Find where the given text appears and provide that cell's center as [x, y] coordinate. 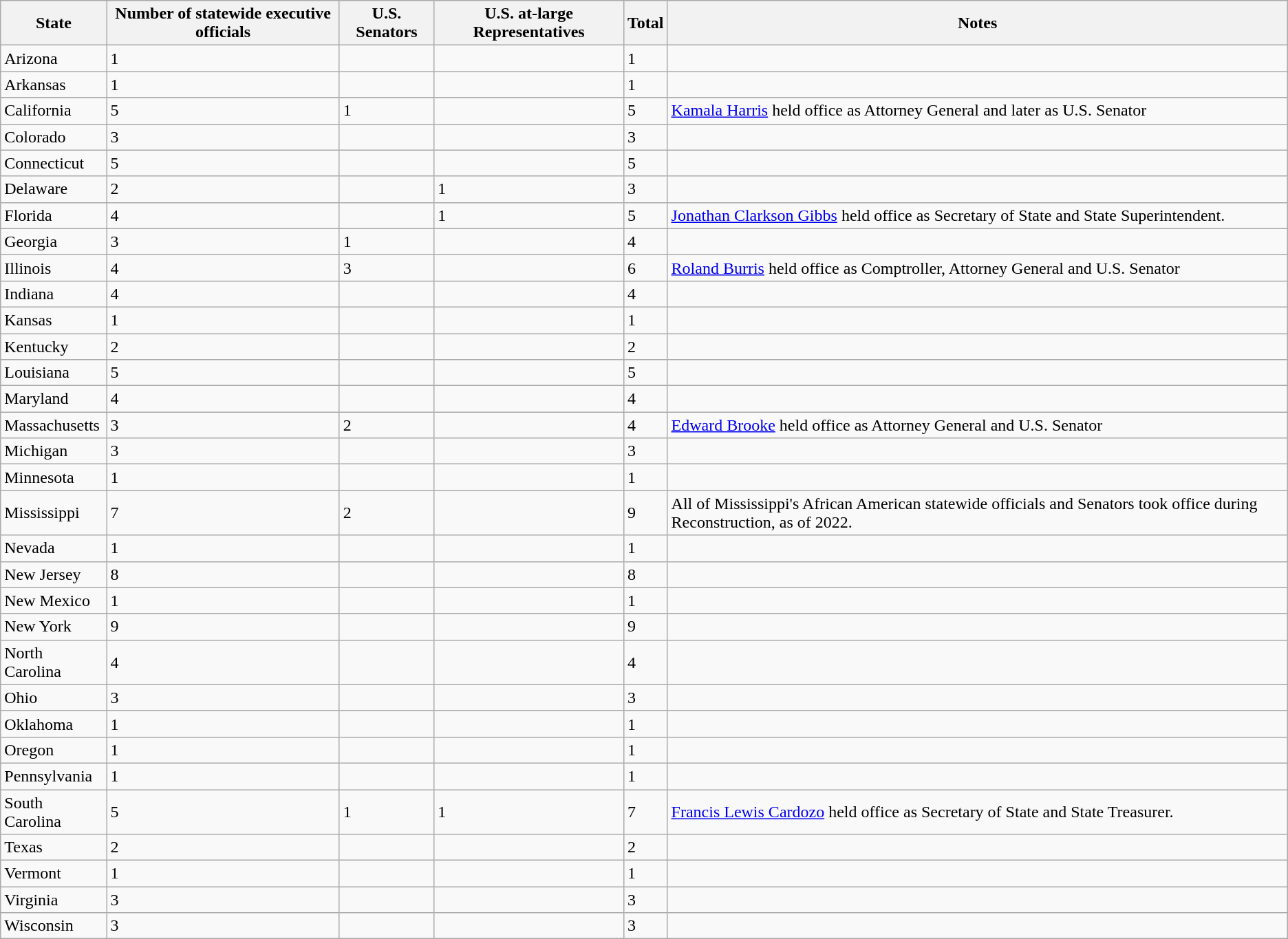
Arkansas [54, 85]
Francis Lewis Cardozo held office as Secretary of State and State Treasurer. [977, 812]
Wisconsin [54, 926]
Kentucky [54, 346]
U.S. at-large Representatives [529, 23]
New York [54, 627]
Pennsylvania [54, 776]
Arizona [54, 58]
California [54, 111]
Vermont [54, 874]
South Carolina [54, 812]
Mississippi [54, 513]
Kansas [54, 320]
Michigan [54, 451]
Jonathan Clarkson Gibbs held office as Secretary of State and State Superintendent. [977, 215]
Indiana [54, 294]
Illinois [54, 268]
Nevada [54, 548]
Georgia [54, 241]
All of Mississippi's African American statewide officials and Senators took office during Reconstruction, as of 2022. [977, 513]
New Jersey [54, 574]
State [54, 23]
Connecticut [54, 163]
Number of statewide executive officials [223, 23]
Notes [977, 23]
Florida [54, 215]
Total [645, 23]
Louisiana [54, 373]
Minnesota [54, 477]
Oregon [54, 750]
Maryland [54, 399]
Virginia [54, 900]
Massachusetts [54, 425]
Edward Brooke held office as Attorney General and U.S. Senator [977, 425]
Colorado [54, 137]
Texas [54, 848]
Kamala Harris held office as Attorney General and later as U.S. Senator [977, 111]
Delaware [54, 189]
Oklahoma [54, 724]
Roland Burris held office as Comptroller, Attorney General and U.S. Senator [977, 268]
6 [645, 268]
New Mexico [54, 601]
U.S. Senators [387, 23]
Ohio [54, 698]
North Carolina [54, 662]
